Return the (x, y) coordinate for the center point of the cell that contains the specified text.  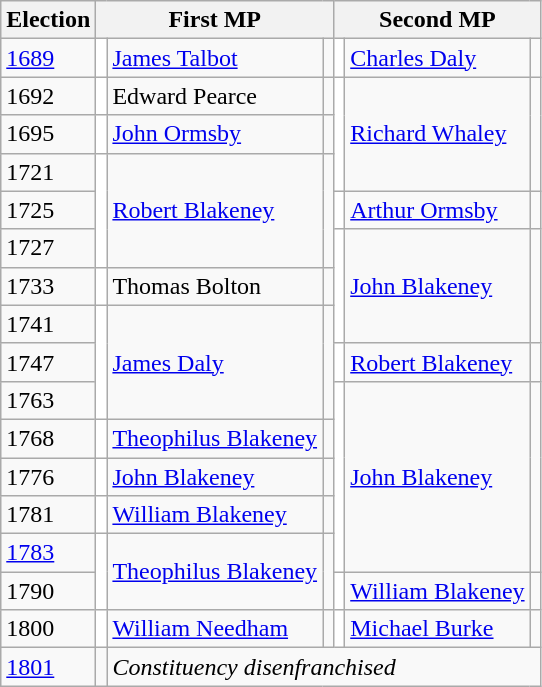
Arthur Ormsby (438, 210)
Election (48, 20)
James Talbot (215, 58)
1801 (48, 667)
Thomas Bolton (215, 286)
William Needham (215, 629)
Richard Whaley (438, 134)
1783 (48, 553)
1768 (48, 438)
First MP (215, 20)
1776 (48, 477)
1733 (48, 286)
John Ormsby (215, 134)
1727 (48, 248)
1800 (48, 629)
1725 (48, 210)
1790 (48, 591)
1721 (48, 172)
Second MP (438, 20)
Charles Daly (438, 58)
1689 (48, 58)
James Daly (215, 362)
1747 (48, 362)
1695 (48, 134)
1763 (48, 400)
1692 (48, 96)
Constituency disenfranchised (324, 667)
Michael Burke (438, 629)
Edward Pearce (215, 96)
1781 (48, 515)
1741 (48, 324)
